For the text-containing cell, return its midpoint in (x, y) coordinate format. 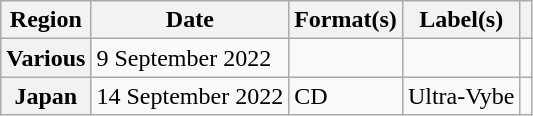
Ultra-Vybe (461, 96)
9 September 2022 (190, 58)
Japan (46, 96)
Date (190, 20)
CD (346, 96)
Format(s) (346, 20)
Various (46, 58)
Region (46, 20)
14 September 2022 (190, 96)
Label(s) (461, 20)
